Scan for the cell matching the given text and deliver its [X, Y] coordinate at center. 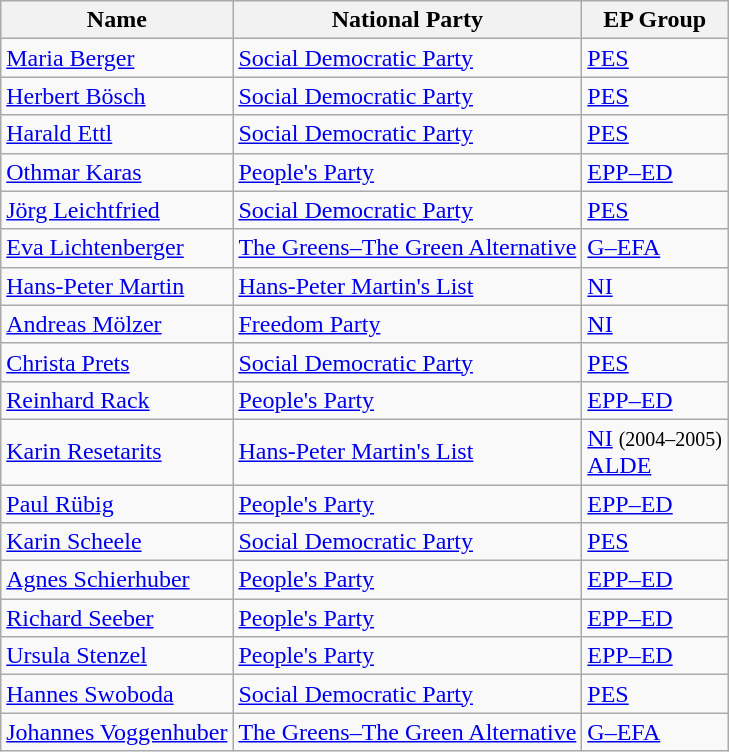
Agnes Schierhuber [117, 580]
Karin Scheele [117, 542]
Johannes Voggenhuber [117, 732]
Eva Lichtenberger [117, 248]
National Party [408, 20]
Hannes Swoboda [117, 694]
Othmar Karas [117, 172]
Name [117, 20]
Harald Ettl [117, 134]
Maria Berger [117, 58]
Jörg Leichtfried [117, 210]
Freedom Party [408, 324]
Christa Prets [117, 362]
Richard Seeber [117, 618]
Andreas Mölzer [117, 324]
Reinhard Rack [117, 400]
Karin Resetarits [117, 452]
NI (2004–2005) ALDE [655, 452]
EP Group [655, 20]
Ursula Stenzel [117, 656]
Paul Rübig [117, 503]
Hans-Peter Martin [117, 286]
Herbert Bösch [117, 96]
